Locate the cell with the specified text and output its [x, y] center coordinate. 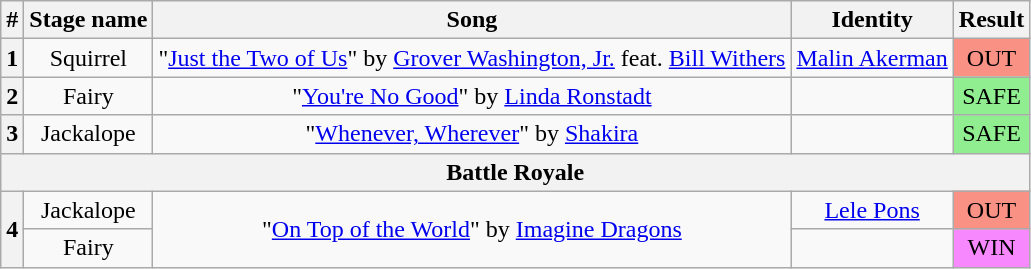
Song [472, 20]
WIN [991, 248]
Battle Royale [516, 172]
Lele Pons [872, 210]
"Whenever, Wherever" by Shakira [472, 134]
1 [12, 58]
"You're No Good" by Linda Ronstadt [472, 96]
2 [12, 96]
3 [12, 134]
Squirrel [88, 58]
Malin Akerman [872, 58]
"On Top of the World" by Imagine Dragons [472, 229]
Stage name [88, 20]
Result [991, 20]
"Just the Two of Us" by Grover Washington, Jr. feat. Bill Withers [472, 58]
# [12, 20]
Identity [872, 20]
4 [12, 229]
